Return the (X, Y) coordinate for the center point of the cell that contains the specified text.  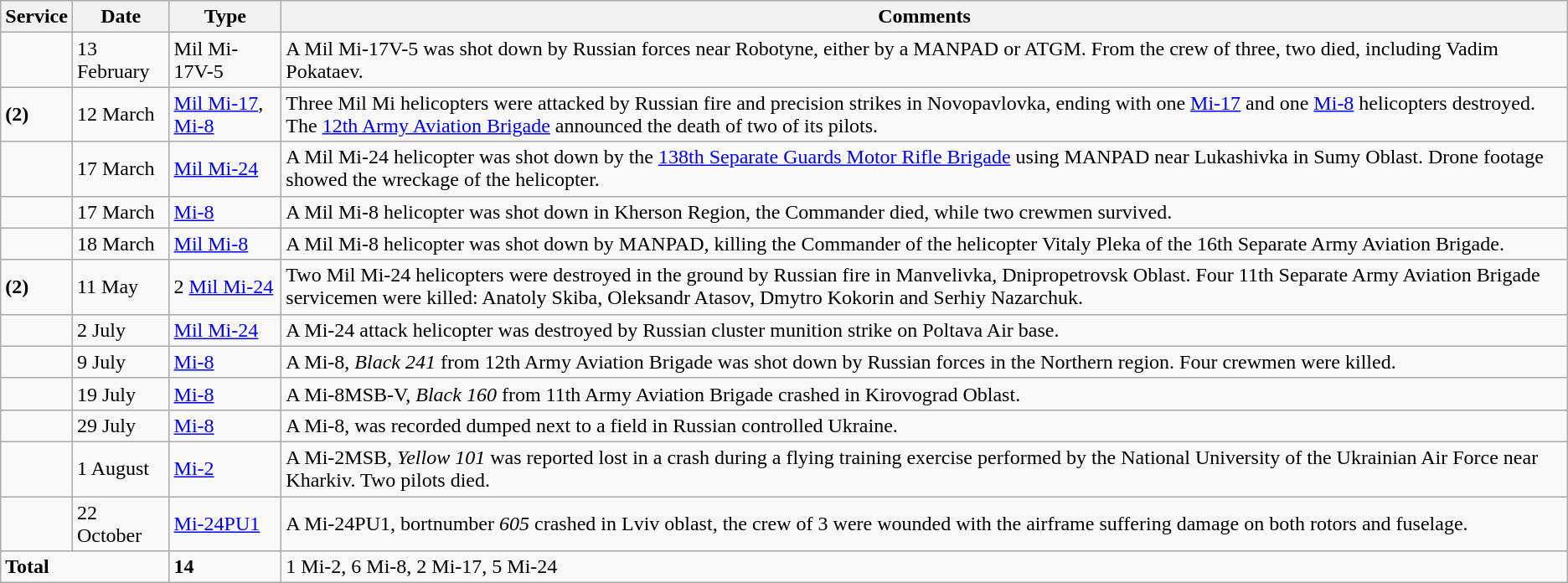
9 July (121, 362)
12 March (121, 114)
Total (85, 567)
A Mi-8MSB-V, Black 160 from 11th Army Aviation Brigade crashed in Kirovograd Oblast. (925, 394)
Mil Mi-17V-5 (225, 60)
Type (225, 17)
11 May (121, 286)
A Mi-8, Black 241 from 12th Army Aviation Brigade was shot down by Russian forces in the Northern region. Four crewmen were killed. (925, 362)
Mil Mi-17, Mi-8 (225, 114)
2 Mil Mi-24 (225, 286)
A Mil Mi-8 helicopter was shot down in Kherson Region, the Commander died, while two crewmen survived. (925, 212)
A Mil Mi-8 helicopter was shot down by MANPAD, killing the Commander of the helicopter Vitaly Pleka of the 16th Separate Army Aviation Brigade. (925, 244)
Mi-2 (225, 469)
Comments (925, 17)
22 October (121, 523)
19 July (121, 394)
29 July (121, 426)
Mil Mi-8 (225, 244)
A Mi-24 attack helicopter was destroyed by Russian cluster munition strike on Poltava Air base. (925, 330)
13 February (121, 60)
Date (121, 17)
1 August (121, 469)
A Mi-8, was recorded dumped next to a field in Russian controlled Ukraine. (925, 426)
Service (37, 17)
Mi-24PU1 (225, 523)
2 July (121, 330)
A Mi-24PU1, bortnumber 605 crashed in Lviv oblast, the crew of 3 were wounded with the airframe suffering damage on both rotors and fuselage. (925, 523)
1 Mi-2, 6 Mi-8, 2 Mi-17, 5 Mi-24 (925, 567)
18 March (121, 244)
A Mil Mi-17V-5 was shot down by Russian forces near Robotyne, either by a MANPAD or ATGM. From the crew of three, two died, including Vadim Pokataev. (925, 60)
14 (225, 567)
